Detect which cell encompasses the target text, then output its (x, y) center coordinate. 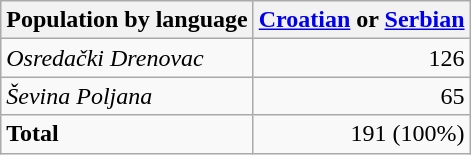
191 (100%) (362, 134)
Population by language (127, 20)
Croatian or Serbian (362, 20)
Ševina Poljana (127, 96)
126 (362, 58)
65 (362, 96)
Osredački Drenovac (127, 58)
Total (127, 134)
